Search for the cell housing the specified text and yield its [x, y] center coordinate. 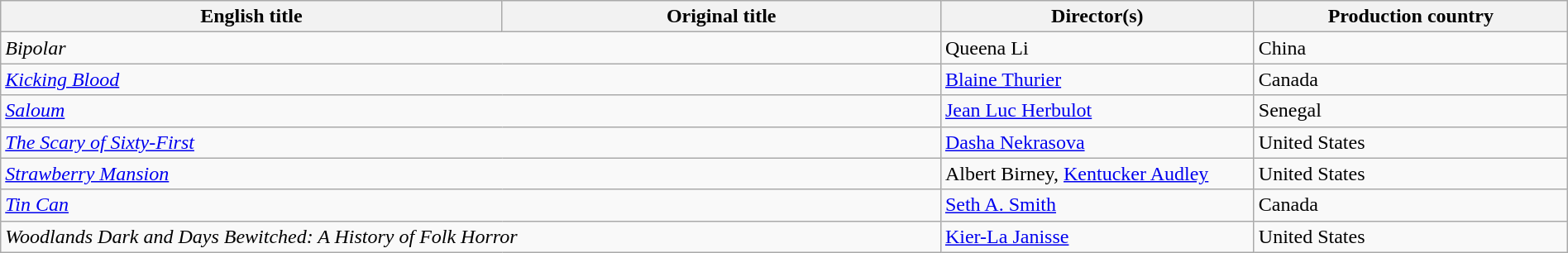
Kier-La Janisse [1097, 236]
Albert Birney, Kentucker Audley [1097, 174]
Dasha Nekrasova [1097, 142]
Woodlands Dark and Days Bewitched: A History of Folk Horror [471, 236]
Saloum [471, 111]
Director(s) [1097, 17]
Strawberry Mansion [471, 174]
Blaine Thurier [1097, 79]
Original title [721, 17]
Production country [1411, 17]
The Scary of Sixty-First [471, 142]
Seth A. Smith [1097, 205]
Senegal [1411, 111]
China [1411, 48]
Jean Luc Herbulot [1097, 111]
Bipolar [471, 48]
Tin Can [471, 205]
Kicking Blood [471, 79]
English title [251, 17]
Queena Li [1097, 48]
